Return the (X, Y) coordinate for the center point of the cell that contains the specified text.  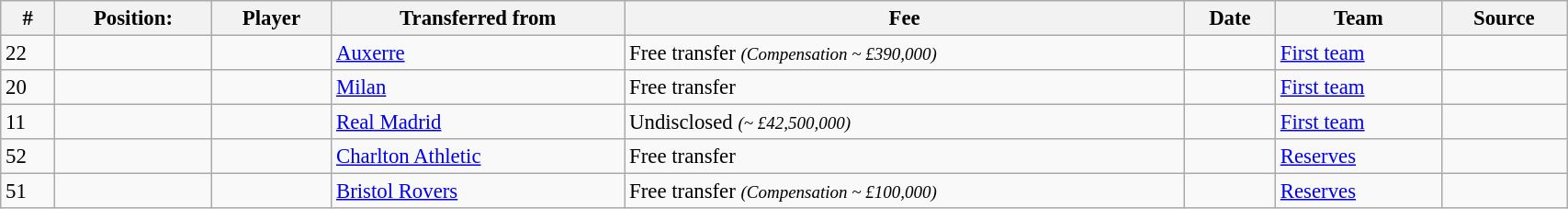
Bristol Rovers (478, 192)
Transferred from (478, 18)
Date (1229, 18)
Real Madrid (478, 122)
Position: (134, 18)
Auxerre (478, 53)
11 (28, 122)
Fee (905, 18)
Player (271, 18)
22 (28, 53)
# (28, 18)
Undisclosed (~ £42,500,000) (905, 122)
Free transfer (Compensation ~ £390,000) (905, 53)
20 (28, 87)
52 (28, 157)
Milan (478, 87)
Charlton Athletic (478, 157)
Team (1359, 18)
51 (28, 192)
Free transfer (Compensation ~ £100,000) (905, 192)
Source (1504, 18)
